From the cell containing the given text, extract its center point as [X, Y] coordinate. 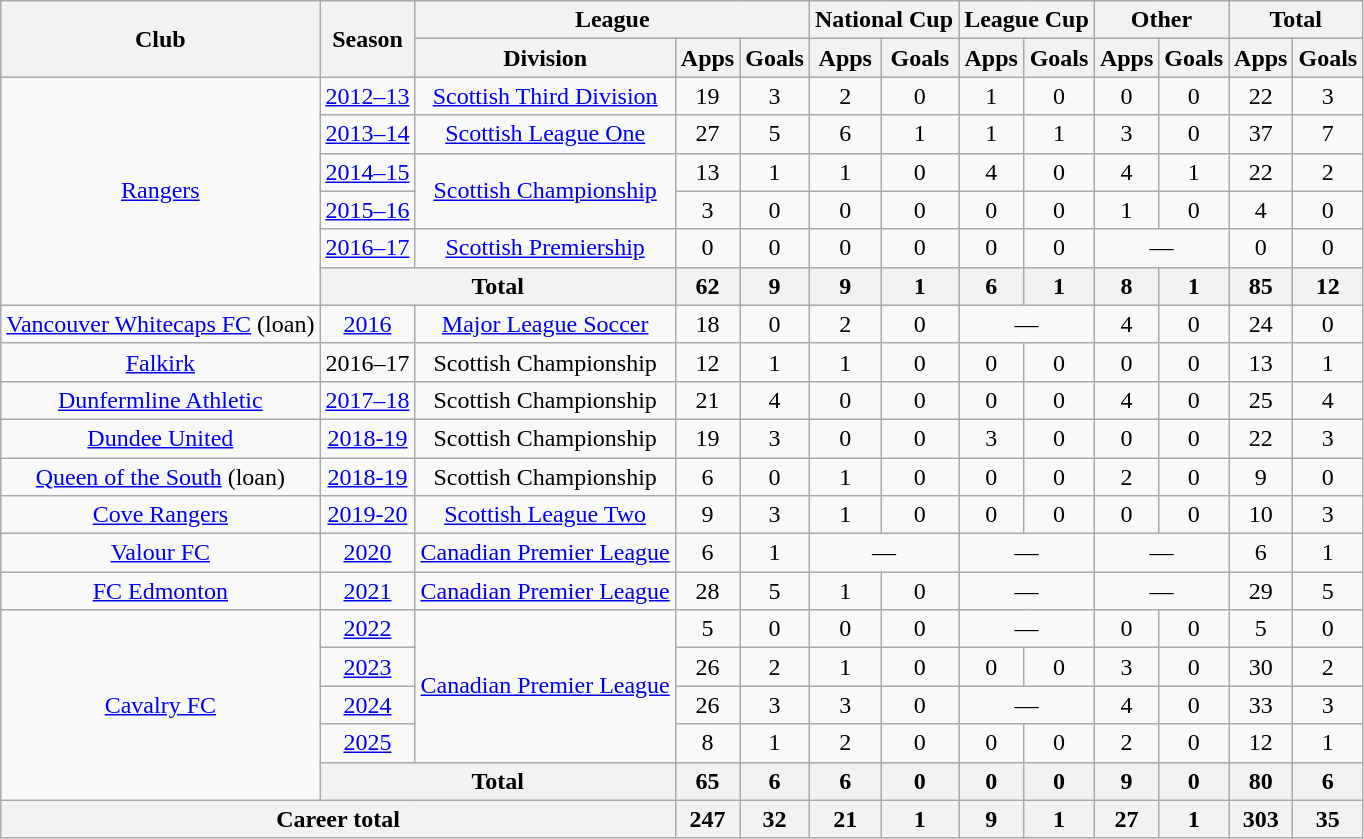
League [612, 20]
Scottish Premiership [545, 248]
FC Edmonton [160, 591]
Scottish League Two [545, 515]
7 [1328, 134]
Dundee United [160, 438]
Falkirk [160, 362]
Scottish League One [545, 134]
2022 [368, 629]
2012–13 [368, 96]
18 [707, 324]
2013–14 [368, 134]
Valour FC [160, 553]
28 [707, 591]
Division [545, 58]
Season [368, 39]
25 [1261, 400]
Vancouver Whitecaps FC (loan) [160, 324]
303 [1261, 819]
2019-20 [368, 515]
62 [707, 286]
2024 [368, 705]
65 [707, 781]
Career total [338, 819]
Other [1161, 20]
2020 [368, 553]
24 [1261, 324]
Cavalry FC [160, 705]
Rangers [160, 191]
85 [1261, 286]
Scottish Third Division [545, 96]
30 [1261, 667]
Cove Rangers [160, 515]
Dunfermline Athletic [160, 400]
10 [1261, 515]
37 [1261, 134]
Major League Soccer [545, 324]
Queen of the South (loan) [160, 477]
32 [775, 819]
2017–18 [368, 400]
League Cup [1027, 20]
80 [1261, 781]
2021 [368, 591]
35 [1328, 819]
29 [1261, 591]
2014–15 [368, 172]
Club [160, 39]
2016 [368, 324]
2025 [368, 743]
247 [707, 819]
National Cup [884, 20]
2015–16 [368, 210]
2023 [368, 667]
33 [1261, 705]
